Return the [x, y] coordinate for the center point of the cell that contains the specified text.  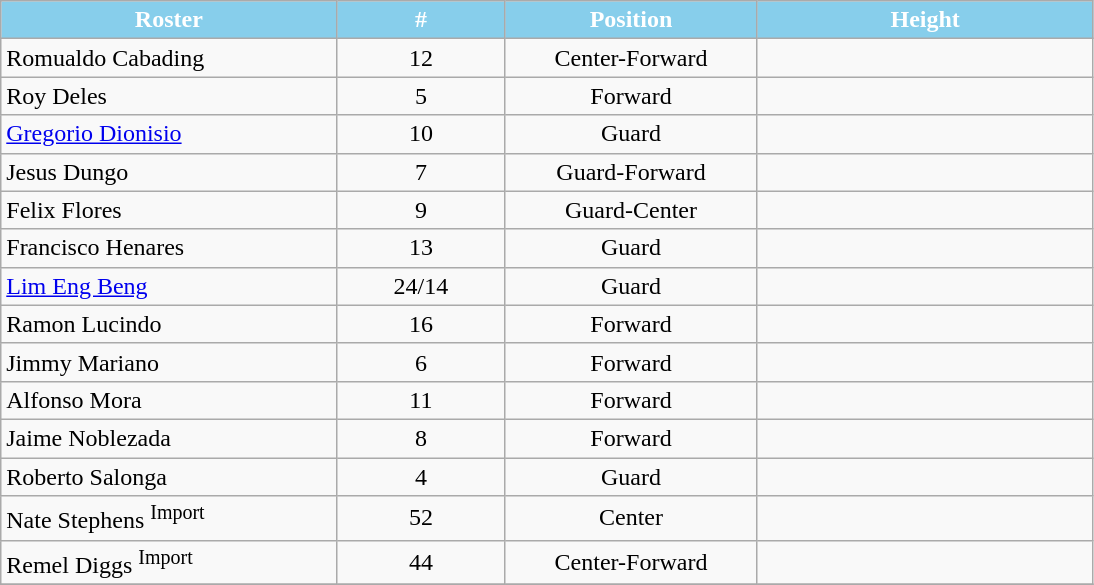
13 [421, 248]
Center [631, 518]
5 [421, 96]
Romualdo Cabading [169, 58]
Francisco Henares [169, 248]
Jesus Dungo [169, 172]
16 [421, 324]
Jaime Noblezada [169, 438]
Remel Diggs Import [169, 562]
52 [421, 518]
Alfonso Mora [169, 400]
Jimmy Mariano [169, 362]
Roberto Salonga [169, 477]
Guard-Forward [631, 172]
4 [421, 477]
11 [421, 400]
12 [421, 58]
Height [925, 20]
Felix Flores [169, 210]
Roster [169, 20]
Guard-Center [631, 210]
24/14 [421, 286]
Ramon Lucindo [169, 324]
Lim Eng Beng [169, 286]
6 [421, 362]
# [421, 20]
7 [421, 172]
8 [421, 438]
44 [421, 562]
Gregorio Dionisio [169, 134]
10 [421, 134]
Nate Stephens Import [169, 518]
Position [631, 20]
9 [421, 210]
Roy Deles [169, 96]
